Find where the given text appears and provide that cell's center as [x, y] coordinate. 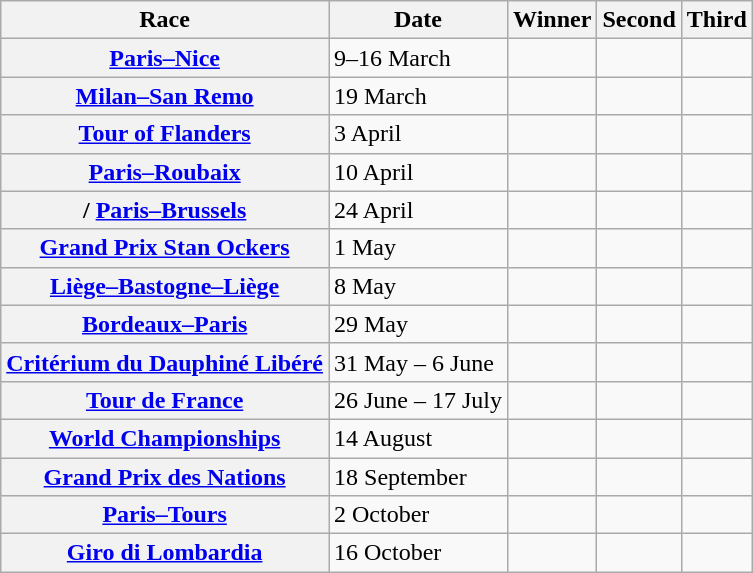
Milan–San Remo [165, 96]
Date [418, 20]
Tour de France [165, 400]
3 April [418, 134]
/ Paris–Brussels [165, 210]
Grand Prix des Nations [165, 477]
Grand Prix Stan Ockers [165, 248]
1 May [418, 248]
Race [165, 20]
8 May [418, 286]
9–16 March [418, 58]
Giro di Lombardia [165, 553]
Paris–Roubaix [165, 172]
Second [639, 20]
Critérium du Dauphiné Libéré [165, 362]
Third [716, 20]
Bordeaux–Paris [165, 324]
Paris–Nice [165, 58]
2 October [418, 515]
29 May [418, 324]
Winner [552, 20]
10 April [418, 172]
World Championships [165, 438]
Paris–Tours [165, 515]
31 May – 6 June [418, 362]
16 October [418, 553]
24 April [418, 210]
Tour of Flanders [165, 134]
19 March [418, 96]
14 August [418, 438]
26 June – 17 July [418, 400]
18 September [418, 477]
Liège–Bastogne–Liège [165, 286]
